Locate the cell with the specified text and output its (X, Y) center coordinate. 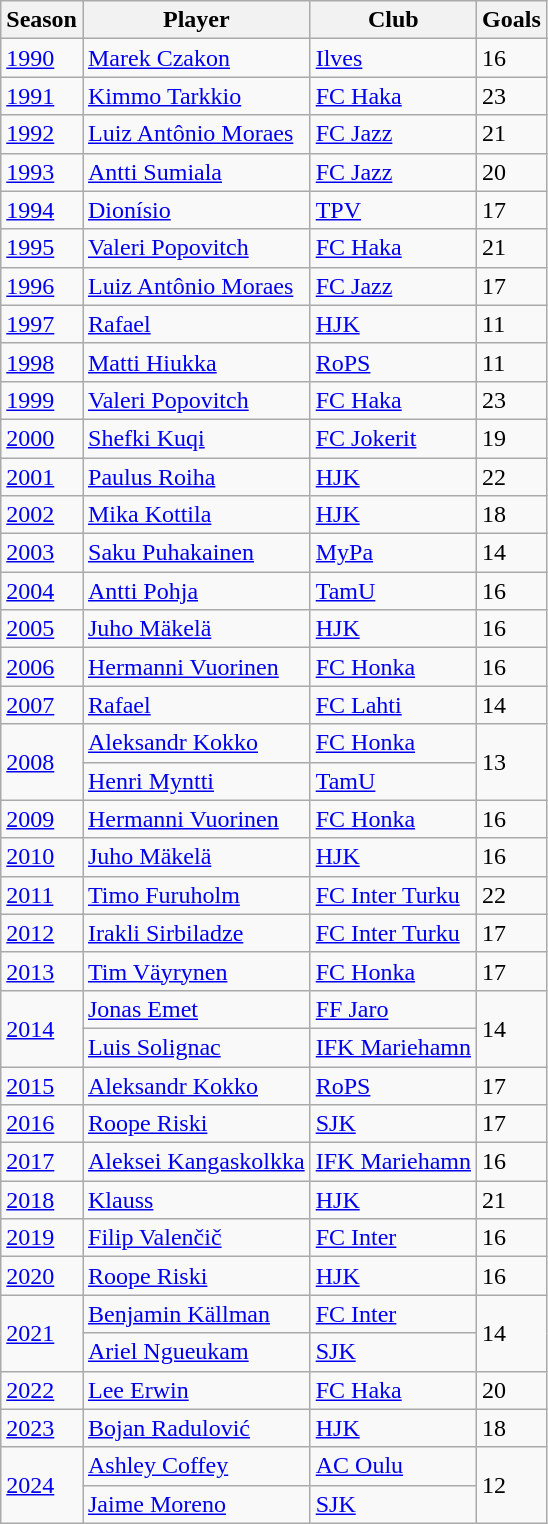
Lee Erwin (196, 1390)
TPV (393, 210)
FC Jokerit (393, 438)
2010 (42, 857)
Luis Solignac (196, 1047)
2007 (42, 705)
2024 (42, 1485)
2018 (42, 1200)
2012 (42, 933)
2021 (42, 1333)
Klauss (196, 1200)
2020 (42, 1276)
Jaime Moreno (196, 1504)
2000 (42, 438)
2013 (42, 971)
2011 (42, 895)
2004 (42, 591)
19 (512, 438)
Henri Myntti (196, 781)
Dionísio (196, 210)
1995 (42, 248)
2008 (42, 762)
2001 (42, 477)
Antti Pohja (196, 591)
1991 (42, 96)
Jonas Emet (196, 1009)
Ashley Coffey (196, 1466)
Marek Czakon (196, 58)
Saku Puhakainen (196, 553)
2015 (42, 1085)
FF Jaro (393, 1009)
AC Oulu (393, 1466)
2009 (42, 819)
1996 (42, 286)
2006 (42, 667)
1993 (42, 172)
13 (512, 762)
Ilves (393, 58)
Paulus Roiha (196, 477)
Aleksei Kangaskolkka (196, 1162)
2023 (42, 1428)
Goals (512, 20)
Mika Kottila (196, 515)
Shefki Kuqi (196, 438)
2005 (42, 629)
12 (512, 1485)
Season (42, 20)
1990 (42, 58)
2016 (42, 1124)
2017 (42, 1162)
Bojan Radulović (196, 1428)
Ariel Ngueukam (196, 1352)
2003 (42, 553)
2014 (42, 1028)
2002 (42, 515)
Tim Väyrynen (196, 971)
MyPa (393, 553)
Player (196, 20)
Irakli Sirbiladze (196, 933)
Filip Valenčič (196, 1238)
1997 (42, 324)
Timo Furuholm (196, 895)
Antti Sumiala (196, 172)
2019 (42, 1238)
Club (393, 20)
1998 (42, 362)
2022 (42, 1390)
1999 (42, 400)
Matti Hiukka (196, 362)
FC Lahti (393, 705)
1992 (42, 134)
1994 (42, 210)
Benjamin Källman (196, 1314)
Kimmo Tarkkio (196, 96)
